Find where the given text appears and provide that cell's center as [x, y] coordinate. 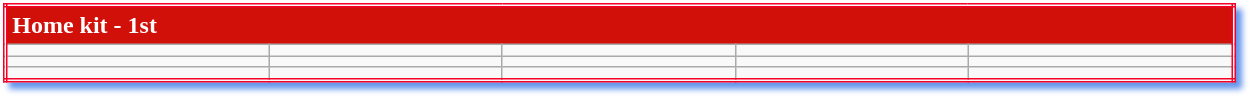
Home kit - 1st [619, 25]
